Extract the [x, y] coordinate from the center of the cell holding the provided text.  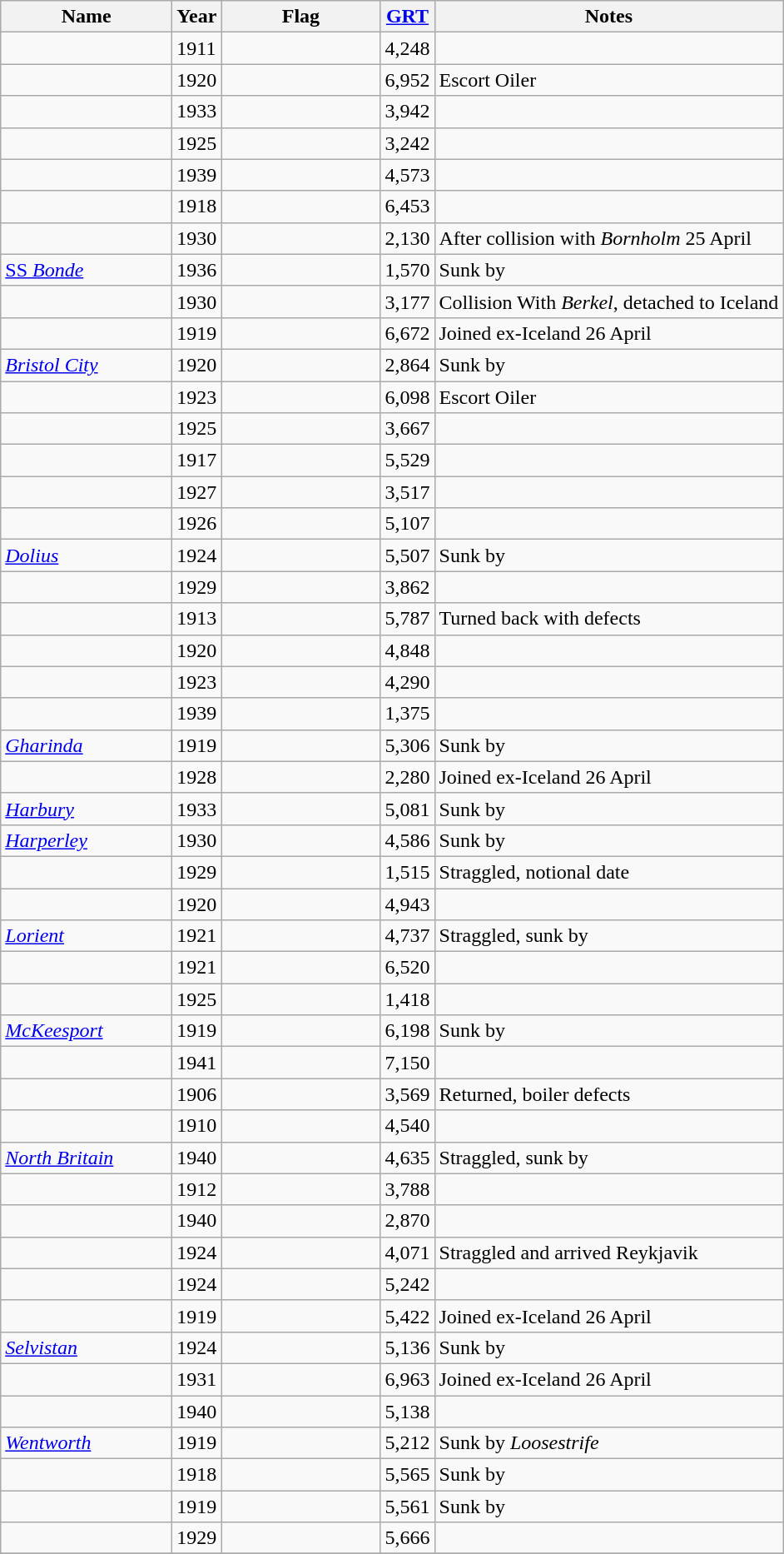
5,212 [408, 1443]
4,943 [408, 904]
Gharinda [87, 745]
2,130 [408, 238]
4,071 [408, 1253]
5,561 [408, 1507]
Harbury [87, 809]
Bristol City [87, 365]
3,177 [408, 301]
4,540 [408, 1126]
After collision with Bornholm 25 April [609, 238]
1910 [196, 1126]
4,848 [408, 650]
Selvistan [87, 1347]
1927 [196, 492]
6,963 [408, 1379]
Harperley [87, 840]
SS Bonde [87, 270]
3,242 [408, 143]
5,138 [408, 1412]
5,787 [408, 619]
2,280 [408, 777]
1936 [196, 270]
Sunk by Loosestrife [609, 1443]
1906 [196, 1094]
Wentworth [87, 1443]
North Britain [87, 1158]
1941 [196, 1063]
5,081 [408, 809]
1928 [196, 777]
4,290 [408, 682]
5,242 [408, 1284]
Year [196, 17]
2,870 [408, 1221]
1912 [196, 1189]
4,586 [408, 840]
Turned back with defects [609, 619]
Dolius [87, 555]
Returned, boiler defects [609, 1094]
6,952 [408, 80]
GRT [408, 17]
Lorient [87, 936]
5,136 [408, 1347]
Straggled and arrived Reykjavik [609, 1253]
Straggled, notional date [609, 872]
3,862 [408, 587]
1,418 [408, 999]
4,737 [408, 936]
4,573 [408, 175]
5,529 [408, 461]
3,942 [408, 112]
5,565 [408, 1475]
6,453 [408, 207]
4,248 [408, 48]
5,507 [408, 555]
3,788 [408, 1189]
6,198 [408, 1031]
McKeesport [87, 1031]
4,635 [408, 1158]
1931 [196, 1379]
3,667 [408, 429]
5,666 [408, 1538]
6,520 [408, 968]
3,517 [408, 492]
3,569 [408, 1094]
5,306 [408, 745]
Collision With Berkel, detached to Iceland [609, 301]
6,672 [408, 333]
1,570 [408, 270]
6,098 [408, 397]
5,107 [408, 524]
1926 [196, 524]
1913 [196, 619]
Notes [609, 17]
1917 [196, 461]
7,150 [408, 1063]
Flag [301, 17]
5,422 [408, 1316]
1911 [196, 48]
1,375 [408, 714]
1,515 [408, 872]
Name [87, 17]
2,864 [408, 365]
